Identify which cell holds the provided text, then report its (x, y) central coordinate. 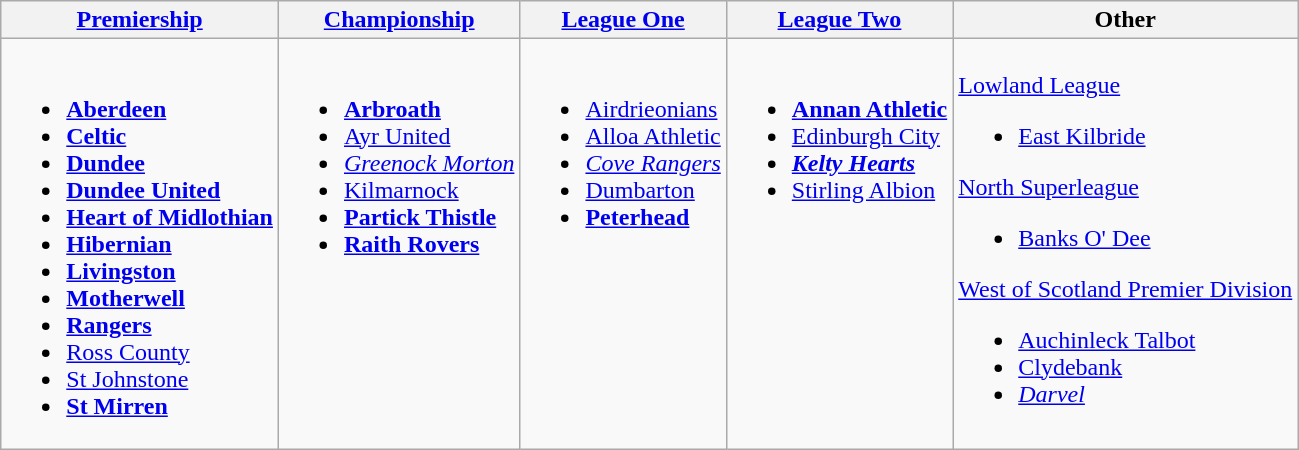
Other (1126, 20)
Premiership (140, 20)
AirdrieoniansAlloa AthleticCove RangersDumbartonPeterhead (623, 244)
Lowland LeagueEast KilbrideNorth SuperleagueBanks O' DeeWest of Scotland Premier DivisionAuchinleck TalbotClydebankDarvel (1126, 244)
AberdeenCelticDundeeDundee UnitedHeart of MidlothianHibernianLivingstonMotherwellRangersRoss CountySt JohnstoneSt Mirren (140, 244)
League One (623, 20)
Annan AthleticEdinburgh CityKelty HeartsStirling Albion (839, 244)
Championship (398, 20)
ArbroathAyr UnitedGreenock MortonKilmarnockPartick ThistleRaith Rovers (398, 244)
League Two (839, 20)
